Output the [X, Y] coordinate of the center of the cell containing the given text.  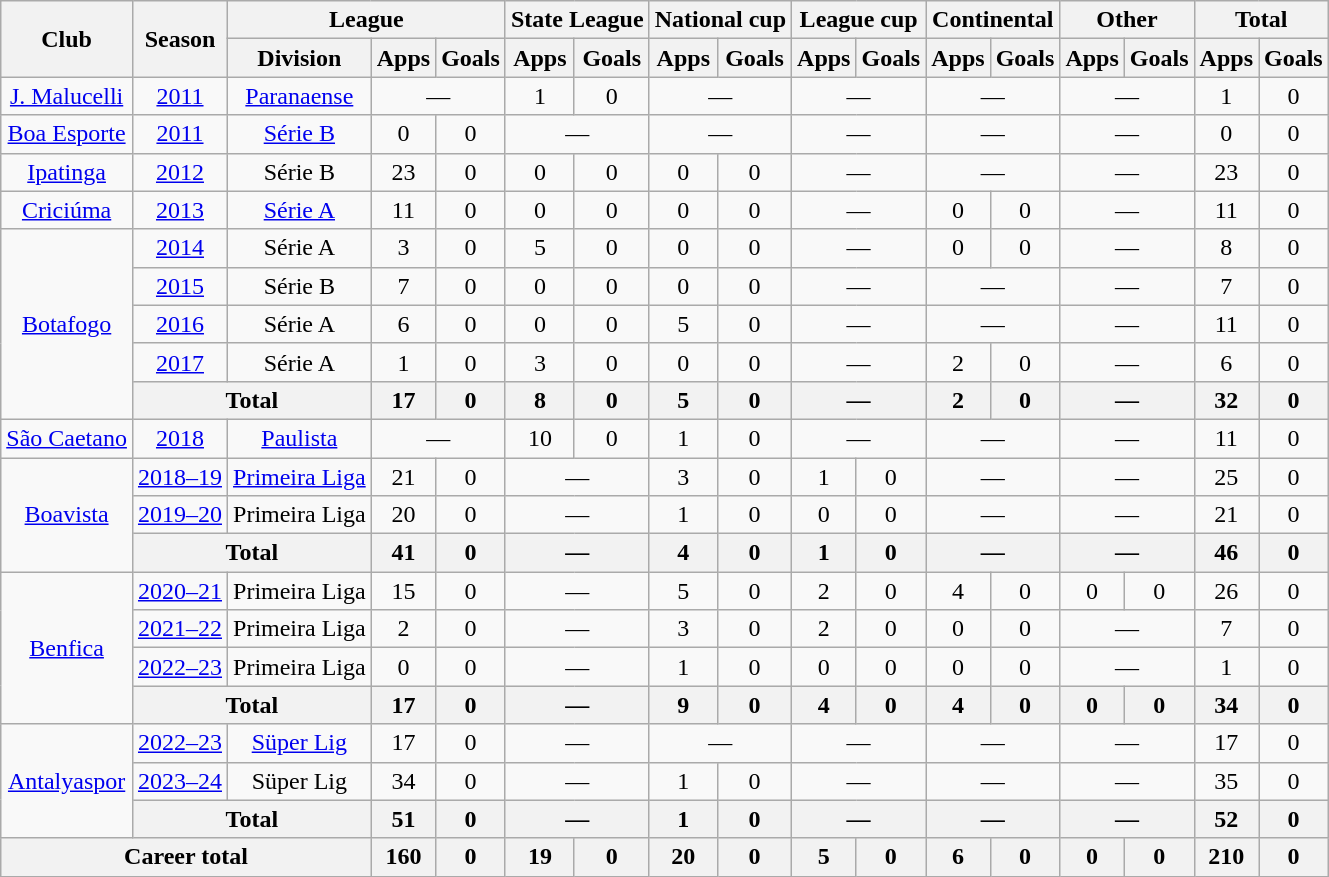
19 [540, 857]
2020–21 [180, 591]
160 [403, 857]
Paranaense [300, 96]
41 [403, 553]
Boavista [67, 515]
2019–20 [180, 515]
Paulista [300, 438]
J. Malucelli [67, 96]
2015 [180, 286]
State League [577, 20]
2014 [180, 248]
15 [403, 591]
Boa Esporte [67, 134]
51 [403, 819]
2017 [180, 362]
Botafogo [67, 324]
2013 [180, 210]
Season [180, 39]
25 [1226, 477]
Other [1127, 20]
Antalyaspor [67, 781]
São Caetano [67, 438]
Club [67, 39]
2012 [180, 172]
9 [683, 705]
Division [300, 58]
2021–22 [180, 629]
46 [1226, 553]
Criciúma [67, 210]
2018–19 [180, 477]
32 [1226, 400]
10 [540, 438]
League [367, 20]
210 [1226, 857]
26 [1226, 591]
League cup [859, 20]
35 [1226, 781]
Continental [993, 20]
2016 [180, 324]
Career total [186, 857]
2018 [180, 438]
Ipatinga [67, 172]
52 [1226, 819]
Benfica [67, 648]
2023–24 [180, 781]
National cup [720, 20]
